Determine the (x, y) coordinate at the center of the cell enclosing the given text.  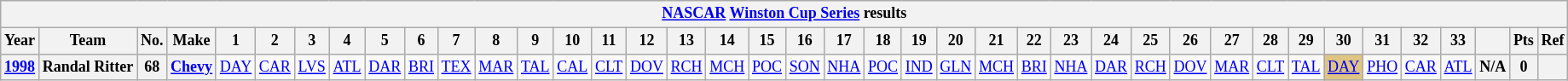
33 (1458, 41)
8 (496, 41)
16 (805, 41)
5 (385, 41)
NASCAR Winston Cup Series results (784, 14)
29 (1306, 41)
1 (235, 41)
68 (152, 67)
32 (1420, 41)
30 (1344, 41)
1998 (20, 67)
N/A (1493, 67)
24 (1112, 41)
0 (1525, 67)
22 (1033, 41)
12 (647, 41)
4 (347, 41)
SON (805, 67)
23 (1071, 41)
19 (919, 41)
CAL (573, 67)
2 (275, 41)
28 (1270, 41)
LVS (312, 67)
Pts (1525, 41)
14 (727, 41)
13 (686, 41)
31 (1383, 41)
Team (87, 41)
15 (767, 41)
25 (1150, 41)
7 (456, 41)
3 (312, 41)
10 (573, 41)
GLN (956, 67)
9 (535, 41)
Make (192, 41)
Year (20, 41)
18 (883, 41)
27 (1232, 41)
21 (997, 41)
Chevy (192, 67)
17 (844, 41)
TEX (456, 67)
IND (919, 67)
20 (956, 41)
Ref (1553, 41)
26 (1190, 41)
PHO (1383, 67)
11 (609, 41)
No. (152, 41)
Randal Ritter (87, 67)
6 (421, 41)
